Output the [x, y] coordinate of the center of the cell containing the given text.  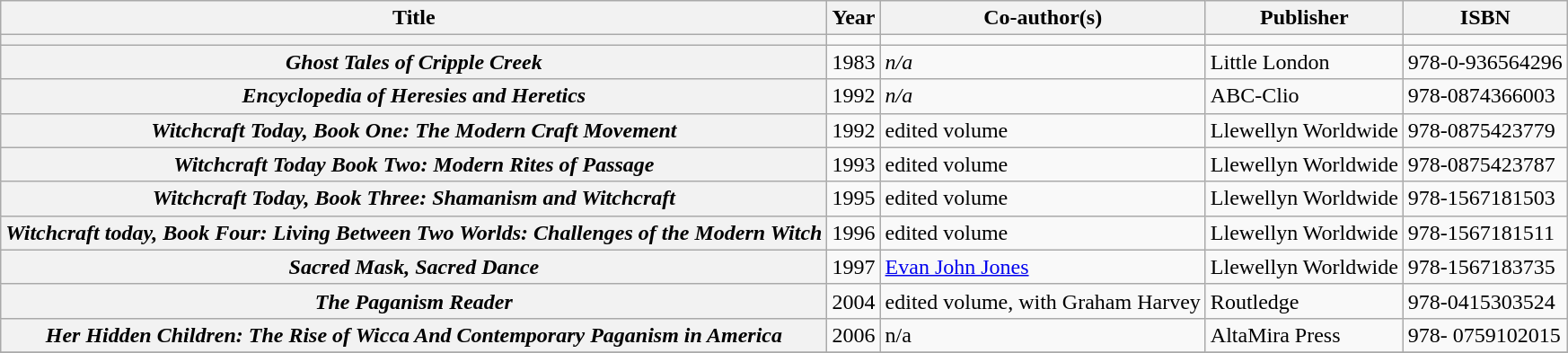
Publisher [1304, 18]
978-0415303524 [1485, 301]
Witchcraft Today Book Two: Modern Rites of Passage [414, 164]
Routledge [1304, 301]
Co-author(s) [1043, 18]
Ghost Tales of Cripple Creek [414, 62]
ISBN [1485, 18]
Witchcraft Today, Book Three: Shamanism and Witchcraft [414, 199]
978- 0759102015 [1485, 335]
Year [853, 18]
1995 [853, 199]
1993 [853, 164]
Her Hidden Children: The Rise of Wicca And Contemporary Paganism in America [414, 335]
978-1567181511 [1485, 233]
edited volume, with Graham Harvey [1043, 301]
1996 [853, 233]
The Paganism Reader [414, 301]
Little London [1304, 62]
Encyclopedia of Heresies and Heretics [414, 96]
AltaMira Press [1304, 335]
978-0874366003 [1485, 96]
1983 [853, 62]
978-1567181503 [1485, 199]
Witchcraft today, Book Four: Living Between Two Worlds: Challenges of the Modern Witch [414, 233]
ABC-Clio [1304, 96]
Title [414, 18]
978-0875423787 [1485, 164]
2006 [853, 335]
1997 [853, 267]
978-0-936564296 [1485, 62]
Evan John Jones [1043, 267]
978-0875423779 [1485, 130]
978-1567183735 [1485, 267]
Sacred Mask, Sacred Dance [414, 267]
2004 [853, 301]
Witchcraft Today, Book One: The Modern Craft Movement [414, 130]
